Search for the cell housing the specified text and yield its [x, y] center coordinate. 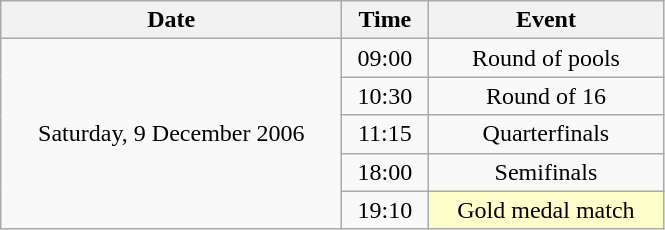
09:00 [385, 58]
Semifinals [546, 172]
Date [172, 20]
Event [546, 20]
Round of pools [546, 58]
11:15 [385, 134]
19:10 [385, 210]
18:00 [385, 172]
10:30 [385, 96]
Time [385, 20]
Gold medal match [546, 210]
Saturday, 9 December 2006 [172, 134]
Round of 16 [546, 96]
Quarterfinals [546, 134]
